Locate the cell with the specified text and output its [X, Y] center coordinate. 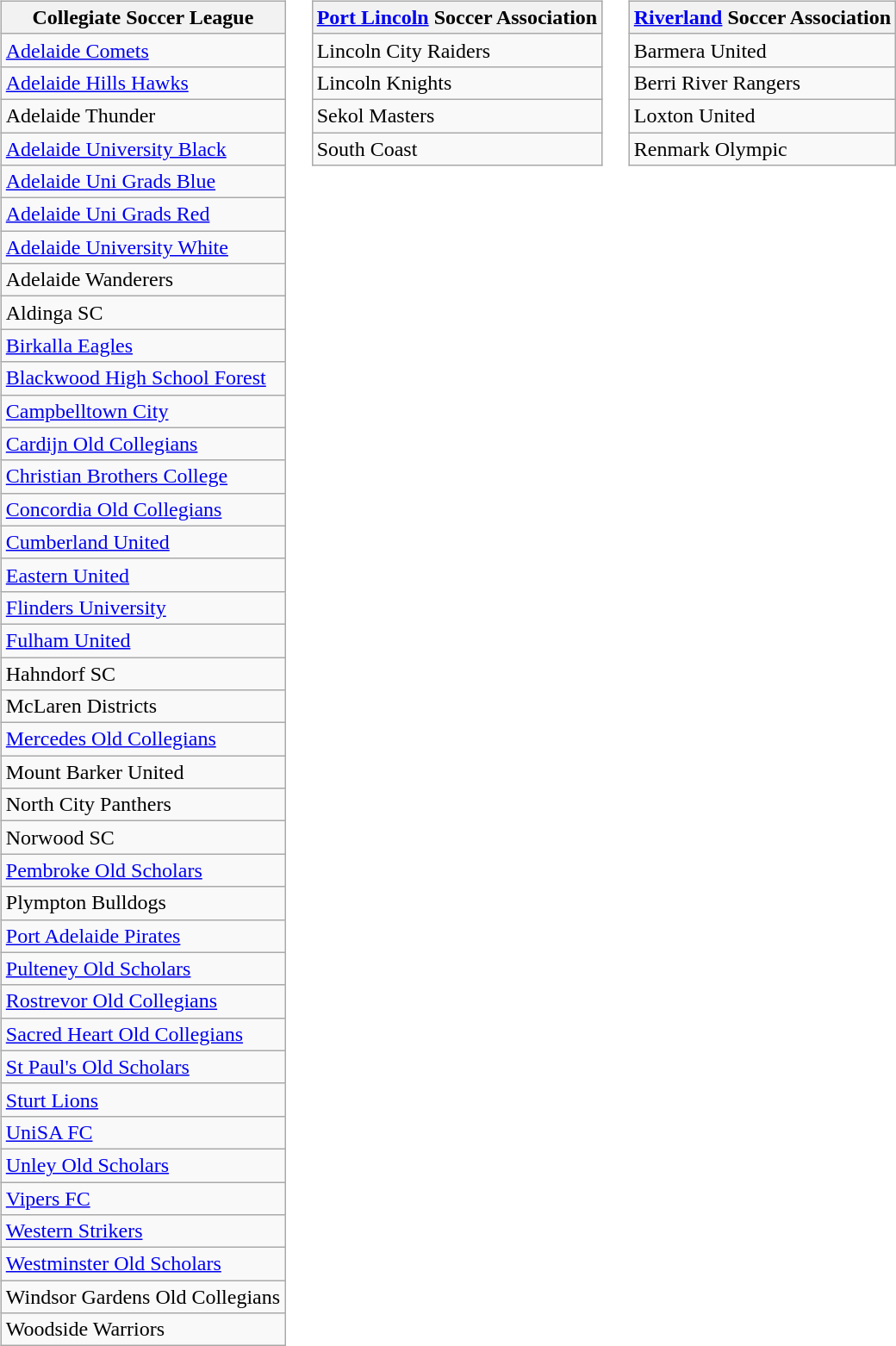
Loxton United [762, 115]
Fulham United [143, 640]
Eastern United [143, 575]
Blackwood High School Forest [143, 378]
Sturt Lions [143, 1100]
Westminster Old Scholars [143, 1264]
Plympton Bulldogs [143, 903]
Campbelltown City [143, 411]
Concordia Old Collegians [143, 509]
South Coast [457, 149]
Renmark Olympic [762, 149]
Norwood SC [143, 838]
St Paul's Old Scholars [143, 1067]
Lincoln Knights [457, 83]
Sekol Masters [457, 115]
Adelaide Uni Grads Blue [143, 182]
Rostrevor Old Collegians [143, 1001]
Western Strikers [143, 1231]
McLaren Districts [143, 707]
Pembroke Old Scholars [143, 870]
Cardijn Old Collegians [143, 444]
Adelaide University Black [143, 149]
Sacred Heart Old Collegians [143, 1034]
Pulteney Old Scholars [143, 969]
North City Panthers [143, 805]
Adelaide Hills Hawks [143, 83]
Collegiate Soccer League [143, 17]
Port Adelaide Pirates [143, 936]
Barmera United [762, 50]
Adelaide University White [143, 247]
Port Lincoln Soccer Association [457, 17]
Cumberland United [143, 542]
UniSA FC [143, 1132]
Adelaide Wanderers [143, 280]
Hahndorf SC [143, 673]
Windsor Gardens Old Collegians [143, 1297]
Berri River Rangers [762, 83]
Christian Brothers College [143, 477]
Woodside Warriors [143, 1330]
Lincoln City Raiders [457, 50]
Aldinga SC [143, 313]
Adelaide Thunder [143, 115]
Mercedes Old Collegians [143, 739]
Flinders University [143, 608]
Riverland Soccer Association [762, 17]
Adelaide Comets [143, 50]
Birkalla Eagles [143, 346]
Mount Barker United [143, 772]
Adelaide Uni Grads Red [143, 215]
Vipers FC [143, 1199]
Unley Old Scholars [143, 1165]
